Pinpoint the cell where the given text exists, returning its [X, Y] midpoint coordinate. 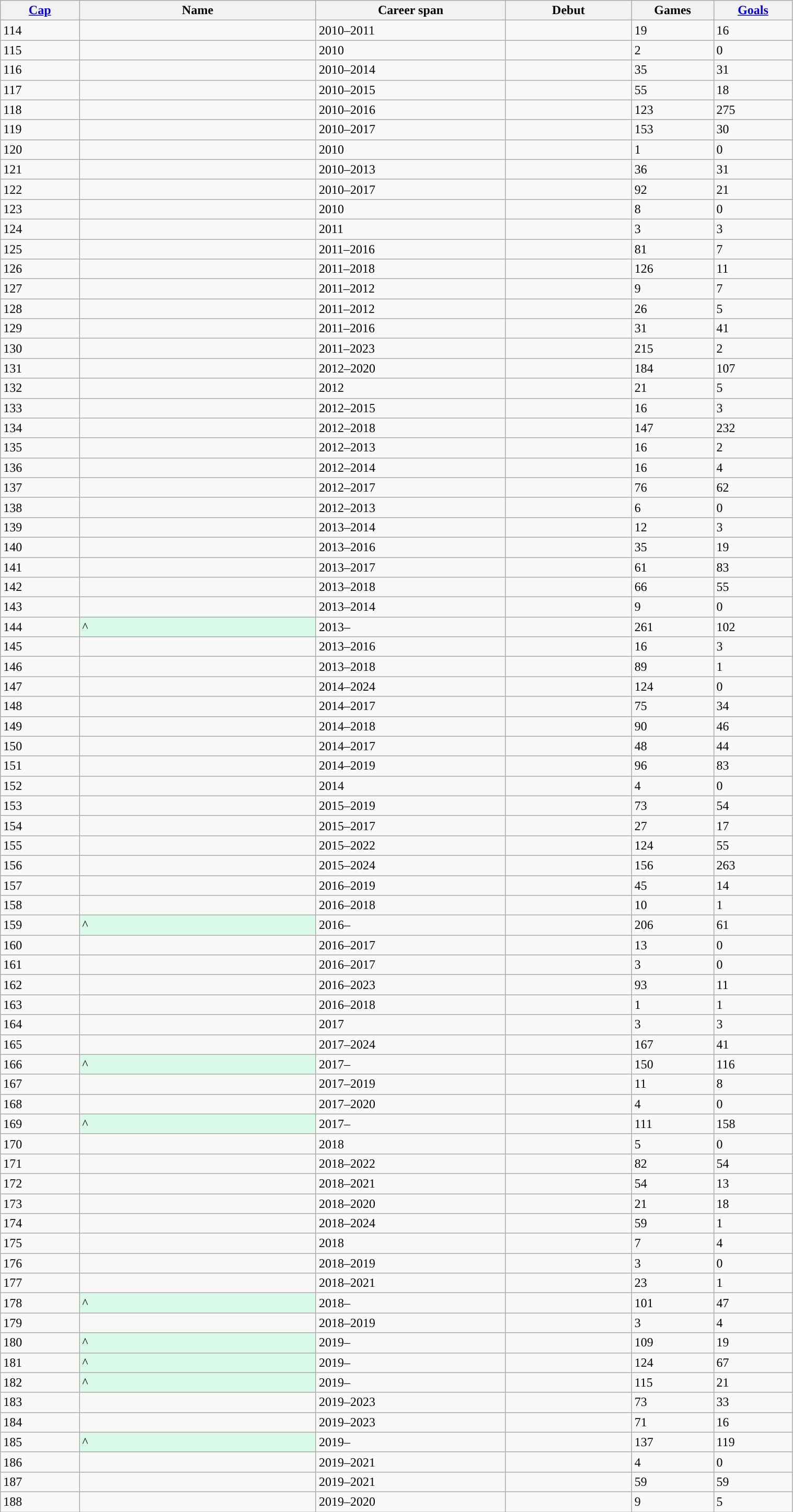
36 [672, 169]
143 [40, 607]
178 [40, 1303]
2014–2019 [410, 766]
48 [672, 746]
144 [40, 627]
187 [40, 1482]
2018– [410, 1303]
127 [40, 289]
45 [672, 886]
129 [40, 329]
164 [40, 1025]
6 [672, 507]
33 [753, 1402]
176 [40, 1263]
81 [672, 249]
2017–2024 [410, 1044]
107 [753, 368]
177 [40, 1283]
2012–2018 [410, 428]
134 [40, 428]
2016–2019 [410, 886]
2014 [410, 786]
2017 [410, 1025]
2015–2019 [410, 806]
166 [40, 1064]
141 [40, 567]
66 [672, 587]
128 [40, 309]
186 [40, 1462]
160 [40, 945]
180 [40, 1343]
173 [40, 1203]
120 [40, 149]
2012–2020 [410, 368]
2018–2022 [410, 1164]
Goals [753, 10]
183 [40, 1402]
133 [40, 408]
2018–2020 [410, 1203]
181 [40, 1363]
142 [40, 587]
136 [40, 468]
2015–2017 [410, 825]
261 [672, 627]
102 [753, 627]
2010–2016 [410, 110]
75 [672, 706]
174 [40, 1224]
96 [672, 766]
263 [753, 865]
2014–2024 [410, 687]
131 [40, 368]
2010–2013 [410, 169]
121 [40, 169]
140 [40, 547]
2011–2023 [410, 348]
135 [40, 448]
125 [40, 249]
152 [40, 786]
109 [672, 1343]
206 [672, 925]
93 [672, 985]
Debut [569, 10]
2012–2015 [410, 408]
155 [40, 845]
2015–2022 [410, 845]
26 [672, 309]
188 [40, 1502]
2016–2023 [410, 985]
149 [40, 726]
2010–2014 [410, 70]
2013– [410, 627]
2017–2019 [410, 1084]
161 [40, 965]
2014–2018 [410, 726]
82 [672, 1164]
148 [40, 706]
2012–2014 [410, 468]
Games [672, 10]
172 [40, 1183]
23 [672, 1283]
171 [40, 1164]
154 [40, 825]
185 [40, 1442]
132 [40, 388]
2013–2017 [410, 567]
2011–2018 [410, 269]
114 [40, 30]
101 [672, 1303]
2011 [410, 229]
162 [40, 985]
145 [40, 647]
2017–2020 [410, 1104]
2010–2011 [410, 30]
2018–2024 [410, 1224]
30 [753, 130]
10 [672, 905]
17 [753, 825]
47 [753, 1303]
2010–2015 [410, 90]
170 [40, 1144]
2015–2024 [410, 865]
168 [40, 1104]
2012 [410, 388]
163 [40, 1005]
146 [40, 667]
67 [753, 1363]
Name [198, 10]
44 [753, 746]
71 [672, 1422]
139 [40, 527]
Cap [40, 10]
275 [753, 110]
157 [40, 886]
90 [672, 726]
2019–2020 [410, 1502]
14 [753, 886]
138 [40, 507]
232 [753, 428]
159 [40, 925]
151 [40, 766]
130 [40, 348]
117 [40, 90]
76 [672, 487]
62 [753, 487]
46 [753, 726]
34 [753, 706]
122 [40, 189]
179 [40, 1323]
12 [672, 527]
Career span [410, 10]
111 [672, 1124]
2012–2017 [410, 487]
169 [40, 1124]
175 [40, 1243]
165 [40, 1044]
182 [40, 1382]
2016– [410, 925]
92 [672, 189]
27 [672, 825]
118 [40, 110]
89 [672, 667]
215 [672, 348]
